Pinpoint the cell where the given text exists, returning its [x, y] midpoint coordinate. 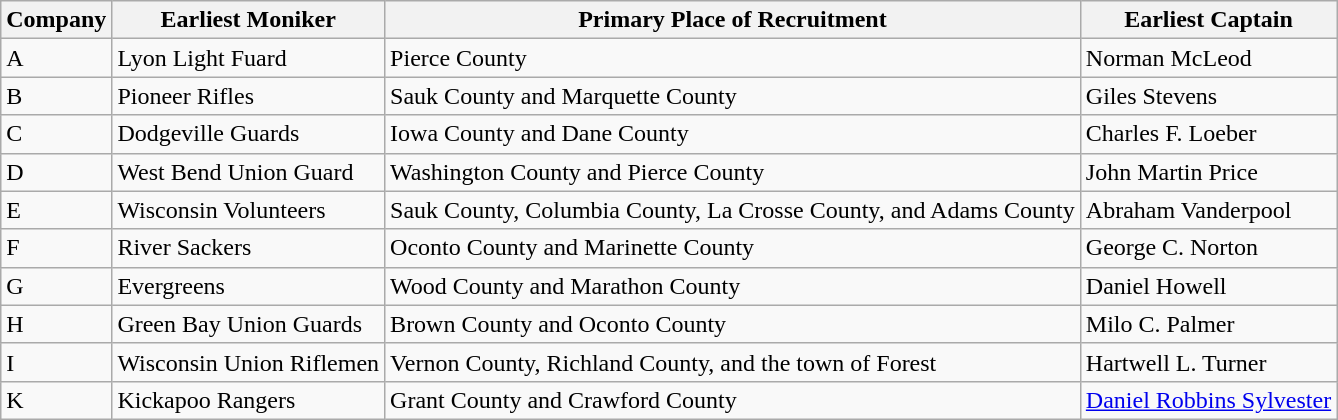
Hartwell L. Turner [1208, 362]
Oconto County and Marinette County [733, 248]
I [56, 362]
Evergreens [248, 286]
Vernon County, Richland County, and the town of Forest [733, 362]
A [56, 58]
Primary Place of Recruitment [733, 20]
Dodgeville Guards [248, 134]
B [56, 96]
E [56, 210]
D [56, 172]
G [56, 286]
River Sackers [248, 248]
Sauk County and Marquette County [733, 96]
West Bend Union Guard [248, 172]
Wood County and Marathon County [733, 286]
Pioneer Rifles [248, 96]
Earliest Captain [1208, 20]
Abraham Vanderpool [1208, 210]
Brown County and Oconto County [733, 324]
Daniel Robbins Sylvester [1208, 400]
Milo C. Palmer [1208, 324]
John Martin Price [1208, 172]
C [56, 134]
Giles Stevens [1208, 96]
F [56, 248]
Company [56, 20]
H [56, 324]
K [56, 400]
Washington County and Pierce County [733, 172]
Green Bay Union Guards [248, 324]
Wisconsin Volunteers [248, 210]
Grant County and Crawford County [733, 400]
Sauk County, Columbia County, La Crosse County, and Adams County [733, 210]
Norman McLeod [1208, 58]
Earliest Moniker [248, 20]
Iowa County and Dane County [733, 134]
Pierce County [733, 58]
Wisconsin Union Riflemen [248, 362]
Charles F. Loeber [1208, 134]
Daniel Howell [1208, 286]
Kickapoo Rangers [248, 400]
George C. Norton [1208, 248]
Lyon Light Fuard [248, 58]
